Pinpoint the cell where the given text exists, returning its [x, y] midpoint coordinate. 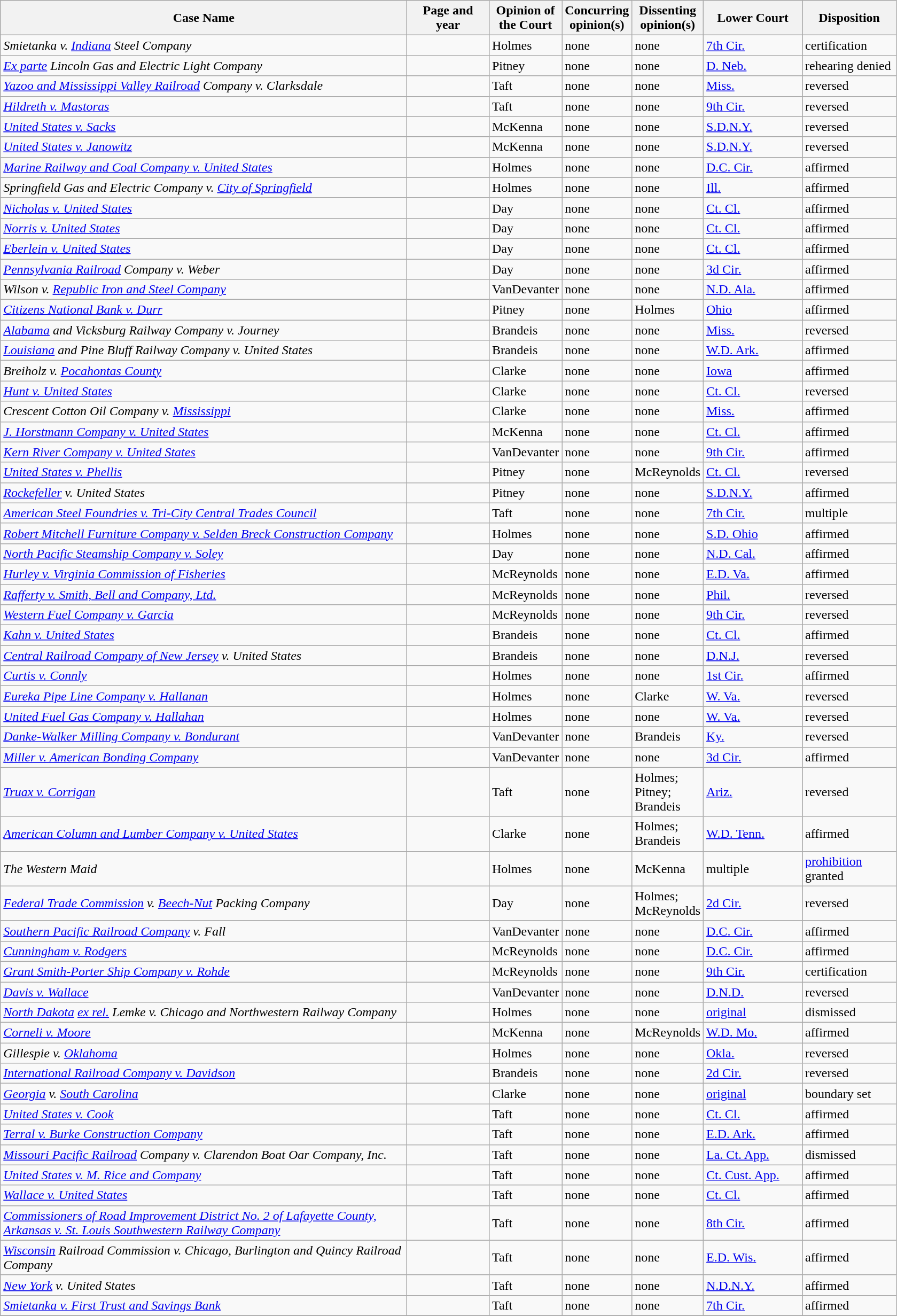
Concurring opinion(s) [597, 18]
N.D. Ala. [753, 290]
Page and year [448, 18]
D.N.D. [753, 992]
Federal Trade Commission v. Beech-Nut Packing Company [204, 903]
Curtis v. Connly [204, 676]
Phil. [753, 595]
D.N.J. [753, 656]
Ex parte Lincoln Gas and Electric Light Company [204, 66]
W.D. Tenn. [753, 834]
Ohio [753, 310]
United States v. M. Rice and Company [204, 1175]
1st Cir. [753, 676]
Smietanka v. Indiana Steel Company [204, 45]
E.D. Ark. [753, 1134]
Kahn v. United States [204, 635]
Louisiana and Pine Bluff Railway Company v. United States [204, 351]
Truax v. Corrigan [204, 792]
Corneli v. Moore [204, 1033]
E.D. Va. [753, 574]
Eberlein v. United States [204, 248]
Dissenting opinion(s) [668, 18]
prohibition granted [849, 869]
Holmes; Pitney; Brandeis [668, 792]
United States v. Sacks [204, 127]
Holmes; McReynolds [668, 903]
W.D. Mo. [753, 1033]
Missouri Pacific Railroad Company v. Clarendon Boat Oar Company, Inc. [204, 1155]
International Railroad Company v. Davidson [204, 1073]
Alabama and Vicksburg Railway Company v. Journey [204, 330]
Ky. [753, 737]
The Western Maid [204, 869]
Smietanka v. First Trust and Savings Bank [204, 1305]
Okla. [753, 1053]
rehearing denied [849, 66]
Hildreth v. Mastoras [204, 106]
Citizens National Bank v. Durr [204, 310]
United States v. Janowitz [204, 147]
Ct. Cust. App. [753, 1175]
Davis v. Wallace [204, 992]
Gillespie v. Oklahoma [204, 1053]
Ill. [753, 188]
Norris v. United States [204, 228]
Marine Railway and Coal Company v. United States [204, 167]
W.D. Ark. [753, 351]
New York v. United States [204, 1285]
Lower Court [753, 18]
Springfield Gas and Electric Company v. City of Springfield [204, 188]
Wisconsin Railroad Commission v. Chicago, Burlington and Quincy Railroad Company [204, 1258]
Ariz. [753, 792]
United States v. Cook [204, 1114]
Hurley v. Virginia Commission of Fisheries [204, 574]
Case Name [204, 18]
Iowa [753, 371]
Breiholz v. Pocahontas County [204, 371]
Holmes; Brandeis [668, 834]
Danke-Walker Milling Company v. Bondurant [204, 737]
Central Railroad Company of New Jersey v. United States [204, 656]
Grant Smith-Porter Ship Company v. Rohde [204, 971]
E.D. Wis. [753, 1258]
La. Ct. App. [753, 1155]
8th Cir. [753, 1222]
Robert Mitchell Furniture Company v. Selden Breck Construction Company [204, 533]
Yazoo and Mississippi Valley Railroad Company v. Clarksdale [204, 86]
Cunningham v. Rodgers [204, 951]
Terral v. Burke Construction Company [204, 1134]
boundary set [849, 1094]
Hunt v. United States [204, 391]
Disposition [849, 18]
D. Neb. [753, 66]
N.D. Cal. [753, 554]
Crescent Cotton Oil Company v. Mississippi [204, 411]
Eureka Pipe Line Company v. Hallanan [204, 696]
S.D. Ohio [753, 533]
Rockefeller v. United States [204, 493]
Southern Pacific Railroad Company v. Fall [204, 931]
United States v. Phellis [204, 472]
Opinion of the Court [525, 18]
N.D.N.Y. [753, 1285]
Pennsylvania Railroad Company v. Weber [204, 269]
American Column and Lumber Company v. United States [204, 834]
United Fuel Gas Company v. Hallahan [204, 717]
Western Fuel Company v. Garcia [204, 615]
Miller v. American Bonding Company [204, 757]
Georgia v. South Carolina [204, 1094]
Wallace v. United States [204, 1195]
Commissioners of Road Improvement District No. 2 of Lafayette County, Arkansas v. St. Louis Southwestern Railway Company [204, 1222]
J. Horstmann Company v. United States [204, 432]
American Steel Foundries v. Tri-City Central Trades Council [204, 513]
Wilson v. Republic Iron and Steel Company [204, 290]
North Dakota ex rel. Lemke v. Chicago and Northwestern Railway Company [204, 1013]
North Pacific Steamship Company v. Soley [204, 554]
Kern River Company v. United States [204, 452]
Rafferty v. Smith, Bell and Company, Ltd. [204, 595]
Nicholas v. United States [204, 208]
